Return [X, Y] of the center of cell containing provided text 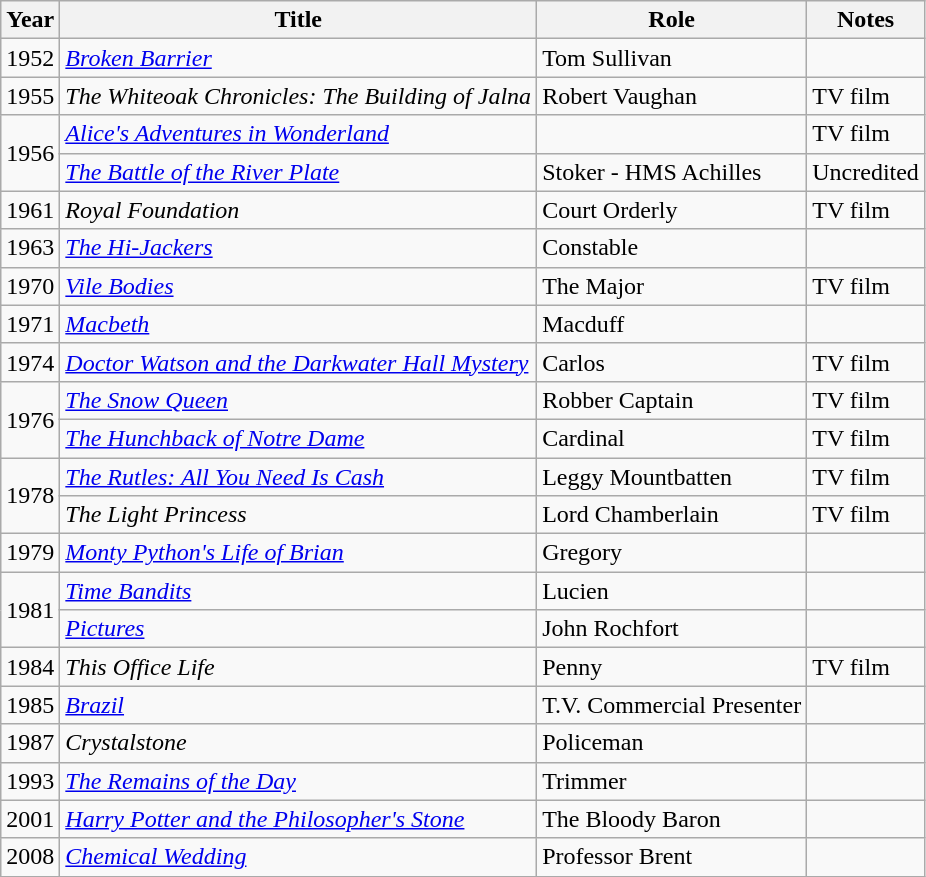
John Rochfort [672, 629]
The Hunchback of Notre Dame [298, 438]
Vile Bodies [298, 286]
Role [672, 20]
Alice's Adventures in Wonderland [298, 134]
1978 [30, 496]
Chemical Wedding [298, 857]
Monty Python's Life of Brian [298, 553]
Harry Potter and the Philosopher's Stone [298, 819]
Robber Captain [672, 400]
1956 [30, 153]
1952 [30, 58]
Cardinal [672, 438]
1961 [30, 210]
Pictures [298, 629]
Carlos [672, 362]
Tom Sullivan [672, 58]
Royal Foundation [298, 210]
Doctor Watson and the Darkwater Hall Mystery [298, 362]
Brazil [298, 705]
Stoker - HMS Achilles [672, 172]
Lucien [672, 591]
1971 [30, 324]
The Hi-Jackers [298, 248]
The Whiteoak Chronicles: The Building of Jalna [298, 96]
Macbeth [298, 324]
1985 [30, 705]
Title [298, 20]
1963 [30, 248]
The Remains of the Day [298, 781]
Trimmer [672, 781]
Uncredited [866, 172]
Notes [866, 20]
1979 [30, 553]
Year [30, 20]
The Light Princess [298, 515]
Gregory [672, 553]
1993 [30, 781]
This Office Life [298, 667]
Time Bandits [298, 591]
Robert Vaughan [672, 96]
T.V. Commercial Presenter [672, 705]
Policeman [672, 743]
Lord Chamberlain [672, 515]
Constable [672, 248]
The Bloody Baron [672, 819]
Leggy Mountbatten [672, 477]
Penny [672, 667]
1981 [30, 610]
1984 [30, 667]
The Snow Queen [298, 400]
The Major [672, 286]
Broken Barrier [298, 58]
2001 [30, 819]
1955 [30, 96]
The Rutles: All You Need Is Cash [298, 477]
Professor Brent [672, 857]
1974 [30, 362]
Macduff [672, 324]
1976 [30, 419]
1970 [30, 286]
Court Orderly [672, 210]
1987 [30, 743]
2008 [30, 857]
Crystalstone [298, 743]
The Battle of the River Plate [298, 172]
